Provide the (X, Y) coordinate of the cell's center where the given text is located.  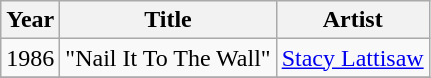
"Nail It To The Wall" (168, 58)
Title (168, 20)
Stacy Lattisaw (352, 58)
Artist (352, 20)
1986 (30, 58)
Year (30, 20)
